Locate the cell with the specified text and output its (X, Y) center coordinate. 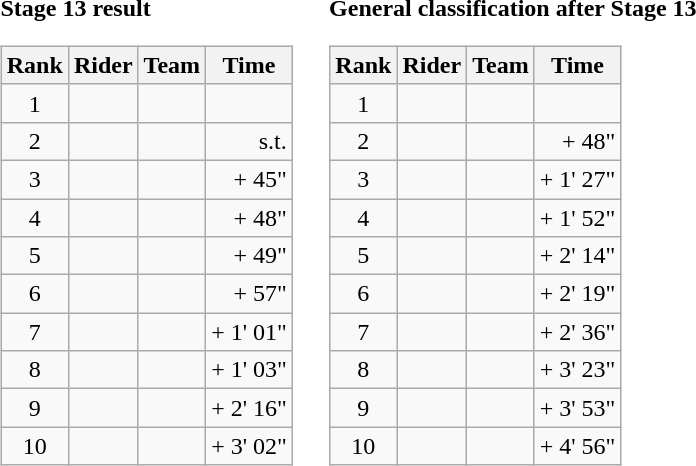
+ 1' 52" (578, 217)
+ 49" (250, 256)
+ 2' 16" (250, 408)
+ 1' 27" (578, 179)
s.t. (250, 141)
+ 2' 36" (578, 332)
+ 1' 03" (250, 370)
+ 1' 01" (250, 332)
+ 2' 19" (578, 294)
+ 3' 23" (578, 370)
+ 45" (250, 179)
+ 2' 14" (578, 256)
+ 3' 53" (578, 408)
+ 3' 02" (250, 446)
+ 57" (250, 294)
+ 4' 56" (578, 446)
